From the cell containing the given text, extract its center point as [x, y] coordinate. 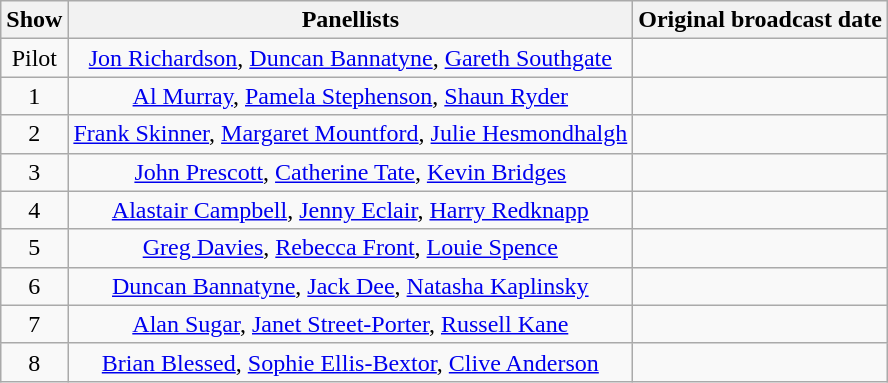
Frank Skinner, Margaret Mountford, Julie Hesmondhalgh [350, 134]
Alastair Campbell, Jenny Eclair, Harry Redknapp [350, 210]
3 [34, 172]
4 [34, 210]
Greg Davies, Rebecca Front, Louie Spence [350, 248]
Original broadcast date [760, 20]
Brian Blessed, Sophie Ellis-Bextor, Clive Anderson [350, 362]
Panellists [350, 20]
Al Murray, Pamela Stephenson, Shaun Ryder [350, 96]
6 [34, 286]
Show [34, 20]
Pilot [34, 58]
8 [34, 362]
Duncan Bannatyne, Jack Dee, Natasha Kaplinsky [350, 286]
1 [34, 96]
5 [34, 248]
2 [34, 134]
7 [34, 324]
Alan Sugar, Janet Street-Porter, Russell Kane [350, 324]
Jon Richardson, Duncan Bannatyne, Gareth Southgate [350, 58]
John Prescott, Catherine Tate, Kevin Bridges [350, 172]
